Pinpoint the cell where the given text exists, returning its [x, y] midpoint coordinate. 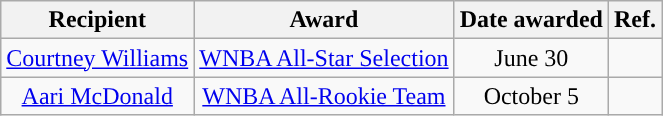
Recipient [98, 20]
Ref. [634, 20]
WNBA All-Rookie Team [324, 96]
WNBA All-Star Selection [324, 58]
Courtney Williams [98, 58]
October 5 [531, 96]
June 30 [531, 58]
Date awarded [531, 20]
Aari McDonald [98, 96]
Award [324, 20]
